Locate the cell with the specified text and output its [X, Y] center coordinate. 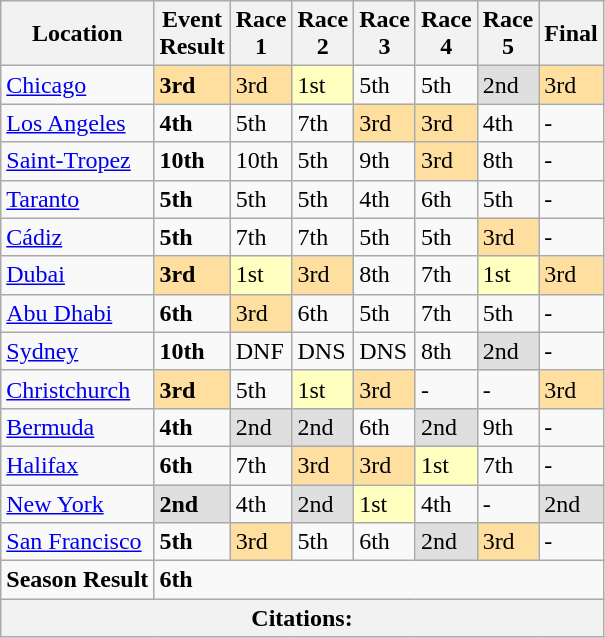
Christchurch [78, 389]
Race2 [323, 34]
Abu Dhabi [78, 313]
EventResult [192, 34]
Season Result [78, 580]
Race5 [508, 34]
Halifax [78, 465]
Race1 [261, 34]
Race4 [446, 34]
Bermuda [78, 427]
Chicago [78, 85]
Saint-Tropez [78, 161]
New York [78, 503]
Sydney [78, 351]
DNF [261, 351]
Final [571, 34]
Race3 [385, 34]
Citations: [302, 618]
San Francisco [78, 542]
Location [78, 34]
Dubai [78, 275]
Taranto [78, 199]
Los Angeles [78, 123]
Cádiz [78, 237]
